From the cell containing the given text, extract its center point as [X, Y] coordinate. 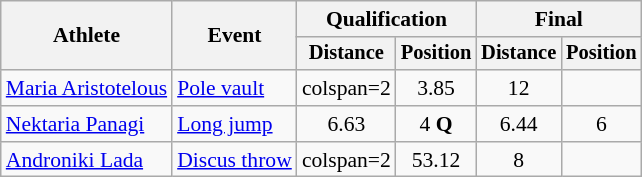
Maria Aristotelous [86, 88]
Athlete [86, 36]
Event [234, 36]
6.63 [346, 124]
6.44 [518, 124]
4 Q [436, 124]
Nektaria Panagi [86, 124]
Pole vault [234, 88]
6 [601, 124]
12 [518, 88]
Final [558, 19]
colspan=2 [346, 88]
3.85 [436, 88]
Long jump [234, 124]
Qualification [386, 19]
